Capture the cell that displays the provided text and extract its (x, y) central coordinate. 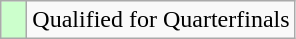
Qualified for Quarterfinals (161, 20)
